Locate the cell with the specified text and output its [X, Y] center coordinate. 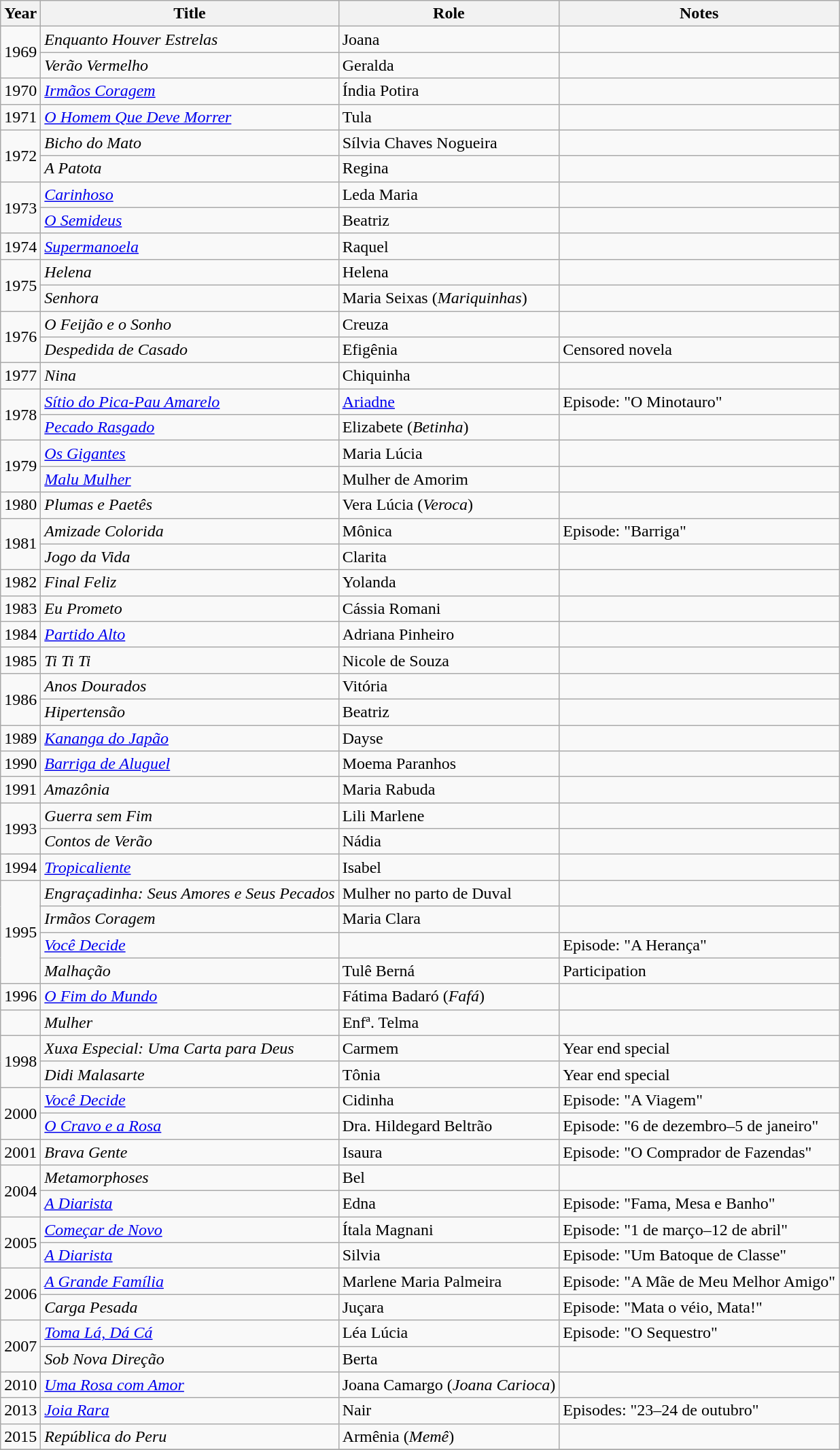
O Feijão e o Sonho [190, 324]
Joana Camargo (Joana Carioca) [449, 1385]
1977 [20, 376]
O Fim do Mundo [190, 997]
Yolanda [449, 583]
Episode: "Fama, Mesa e Banho" [699, 1204]
Índia Potira [449, 91]
1996 [20, 997]
Toma Lá, Dá Cá [190, 1333]
Dra. Hildegard Beltrão [449, 1126]
Amazônia [190, 790]
Episode: "Um Batoque de Classe" [699, 1256]
A Grande Família [190, 1281]
Episodes: "23–24 de outubro" [699, 1411]
O Cravo e a Rosa [190, 1126]
Ti Ti Ti [190, 660]
Regina [449, 169]
1975 [20, 285]
Tropicaliente [190, 867]
Efigênia [449, 350]
A Patota [190, 169]
1971 [20, 117]
1978 [20, 415]
Dayse [449, 738]
Edna [449, 1204]
O Semideus [190, 220]
2004 [20, 1191]
Mônica [449, 531]
1974 [20, 246]
Verão Vermelho [190, 65]
Episode: "6 de dezembro–5 de janeiro" [699, 1126]
Episode: "O Sequestro" [699, 1333]
Sílvia Chaves Nogueira [449, 143]
Raquel [449, 246]
Moema Paranhos [449, 764]
1969 [20, 52]
Vera Lúcia (Veroca) [449, 505]
Cidinha [449, 1100]
Nicole de Souza [449, 660]
Xuxa Especial: Uma Carta para Deus [190, 1048]
Maria Rabuda [449, 790]
Episode: "A Mãe de Meu Melhor Amigo" [699, 1281]
Sítio do Pica-Pau Amarelo [190, 402]
Episode: "A Viagem" [699, 1100]
Brava Gente [190, 1152]
1981 [20, 544]
1982 [20, 583]
2006 [20, 1294]
Enquanto Houver Estrelas [190, 39]
Cássia Romani [449, 608]
Começar de Novo [190, 1230]
Supermanoela [190, 246]
Didi Malasarte [190, 1074]
Barriga de Aluguel [190, 764]
1973 [20, 207]
2005 [20, 1243]
Chiquinha [449, 376]
Senhora [190, 298]
1979 [20, 466]
O Homem Que Deve Morrer [190, 117]
Episode: "A Herança" [699, 945]
Nair [449, 1411]
Title [190, 14]
1998 [20, 1061]
Isaura [449, 1152]
Joana [449, 39]
Jogo da Vida [190, 557]
Isabel [449, 867]
Os Gigantes [190, 453]
Episode: "O Comprador de Fazendas" [699, 1152]
Malhação [190, 971]
Tulê Berná [449, 971]
Anos Dourados [190, 686]
2007 [20, 1346]
Tônia [449, 1074]
Léa Lúcia [449, 1333]
1980 [20, 505]
Joia Rara [190, 1411]
Episode: "O Minotauro" [699, 402]
1985 [20, 660]
Episode: "Barriga" [699, 531]
Plumas e Paetês [190, 505]
2013 [20, 1411]
Silvia [449, 1256]
Nina [190, 376]
1976 [20, 337]
Pecado Rasgado [190, 428]
Maria Seixas (Mariquinhas) [449, 298]
Carinhoso [190, 194]
Participation [699, 971]
2010 [20, 1385]
Ítala Magnani [449, 1230]
Eu Prometo [190, 608]
1993 [20, 829]
Vitória [449, 686]
1972 [20, 156]
1989 [20, 738]
Amizade Colorida [190, 531]
2015 [20, 1436]
1994 [20, 867]
Enfª. Telma [449, 1022]
Mulher de Amorim [449, 479]
Episode: "1 de março–12 de abril" [699, 1230]
Bicho do Mato [190, 143]
Leda Maria [449, 194]
Berta [449, 1359]
Maria Lúcia [449, 453]
1984 [20, 634]
1991 [20, 790]
Nádia [449, 842]
Armênia (Memê) [449, 1436]
Guerra sem Fim [190, 816]
Year [20, 14]
1983 [20, 608]
Adriana Pinheiro [449, 634]
Kananga do Japão [190, 738]
Carga Pesada [190, 1307]
Metamorphoses [190, 1178]
Geralda [449, 65]
Elizabete (Betinha) [449, 428]
Carmem [449, 1048]
Role [449, 14]
1970 [20, 91]
Final Feliz [190, 583]
1995 [20, 932]
Despedida de Casado [190, 350]
Mulher [190, 1022]
Partido Alto [190, 634]
República do Peru [190, 1436]
Creuza [449, 324]
Juçara [449, 1307]
Ariadne [449, 402]
Notes [699, 14]
Censored novela [699, 350]
2000 [20, 1113]
Sob Nova Direção [190, 1359]
Maria Clara [449, 919]
Malu Mulher [190, 479]
Engraçadinha: Seus Amores e Seus Pecados [190, 893]
Mulher no parto de Duval [449, 893]
Marlene Maria Palmeira [449, 1281]
1986 [20, 699]
Fátima Badaró (Fafá) [449, 997]
Episode: "Mata o véio, Mata!" [699, 1307]
Uma Rosa com Amor [190, 1385]
Lili Marlene [449, 816]
Contos de Verão [190, 842]
1990 [20, 764]
Hipertensão [190, 712]
2001 [20, 1152]
Bel [449, 1178]
Tula [449, 117]
Clarita [449, 557]
